Provide the (x, y) coordinate of the cell's center where the given text is located.  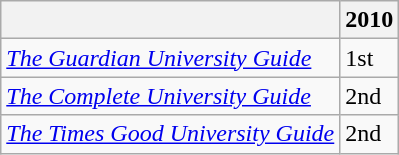
2010 (370, 20)
1st (370, 58)
The Guardian University Guide (170, 58)
The Times Good University Guide (170, 134)
The Complete University Guide (170, 96)
